Return (x, y) of the center of cell containing provided text 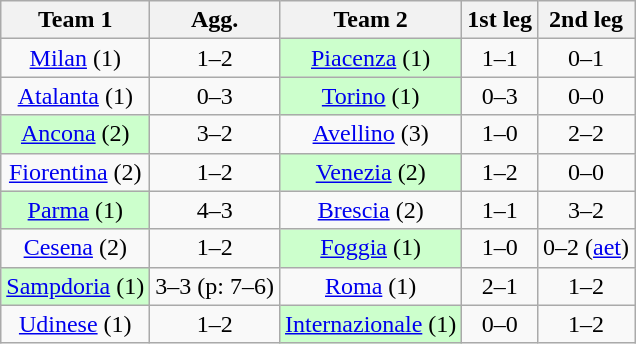
Sampdoria (1) (76, 286)
Foggia (1) (371, 248)
2nd leg (586, 20)
Parma (1) (76, 210)
Atalanta (1) (76, 96)
Torino (1) (371, 96)
3–3 (p: 7–6) (215, 286)
Cesena (2) (76, 248)
0–2 (aet) (586, 248)
Roma (1) (371, 286)
Team 1 (76, 20)
4–3 (215, 210)
2–1 (500, 286)
Agg. (215, 20)
Venezia (2) (371, 172)
Brescia (2) (371, 210)
Milan (1) (76, 58)
2–2 (586, 134)
0–1 (586, 58)
Piacenza (1) (371, 58)
Avellino (3) (371, 134)
Fiorentina (2) (76, 172)
Internazionale (1) (371, 324)
1st leg (500, 20)
Udinese (1) (76, 324)
Team 2 (371, 20)
Ancona (2) (76, 134)
